Search for the cell housing the specified text and yield its [x, y] center coordinate. 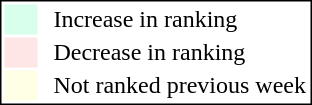
Not ranked previous week [180, 85]
Increase in ranking [180, 19]
Decrease in ranking [180, 53]
